For the text-containing cell, return its midpoint in [x, y] coordinate format. 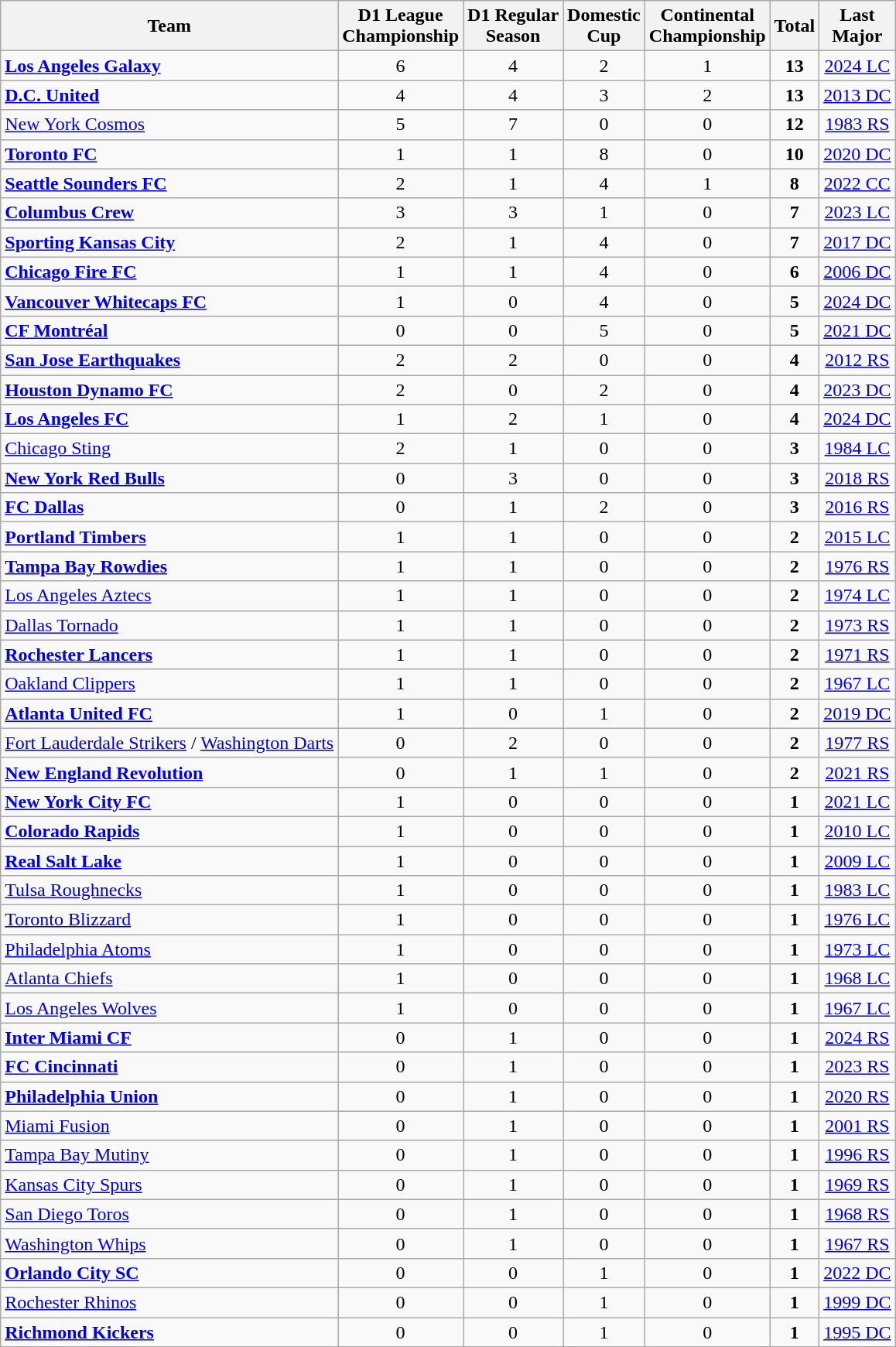
Los Angeles Galaxy [169, 66]
New England Revolution [169, 772]
2021 RS [857, 772]
2010 LC [857, 831]
1995 DC [857, 1332]
Richmond Kickers [169, 1332]
Portland Timbers [169, 537]
Houston Dynamo FC [169, 389]
2020 RS [857, 1096]
1999 DC [857, 1302]
Colorado Rapids [169, 831]
D1 LeagueChampionship [401, 26]
Rochester Rhinos [169, 1302]
1967 RS [857, 1243]
2022 DC [857, 1273]
1968 LC [857, 979]
Team [169, 26]
Atlanta United FC [169, 713]
Los Angeles FC [169, 419]
2001 RS [857, 1126]
2013 DC [857, 95]
1973 RS [857, 625]
Miami Fusion [169, 1126]
1971 RS [857, 655]
CF Montréal [169, 330]
Total [795, 26]
12 [795, 125]
Kansas City Spurs [169, 1185]
Sporting Kansas City [169, 242]
Philadelphia Atoms [169, 949]
New York City FC [169, 802]
1983 LC [857, 891]
1973 LC [857, 949]
1977 RS [857, 743]
1974 LC [857, 596]
Seattle Sounders FC [169, 183]
2009 LC [857, 861]
Washington Whips [169, 1243]
Philadelphia Union [169, 1096]
Tulsa Roughnecks [169, 891]
2012 RS [857, 360]
San Jose Earthquakes [169, 360]
2022 CC [857, 183]
Oakland Clippers [169, 684]
2016 RS [857, 508]
Fort Lauderdale Strikers / Washington Darts [169, 743]
D1 RegularSeason [514, 26]
2024 RS [857, 1038]
Toronto Blizzard [169, 920]
Vancouver Whitecaps FC [169, 301]
1996 RS [857, 1155]
1968 RS [857, 1214]
Toronto FC [169, 154]
2023 DC [857, 389]
2023 RS [857, 1067]
2020 DC [857, 154]
San Diego Toros [169, 1214]
10 [795, 154]
2019 DC [857, 713]
1976 RS [857, 566]
Tampa Bay Mutiny [169, 1155]
FC Dallas [169, 508]
ContinentalChampionship [707, 26]
1969 RS [857, 1185]
FC Cincinnati [169, 1067]
Tampa Bay Rowdies [169, 566]
2015 LC [857, 537]
Atlanta Chiefs [169, 979]
New York Red Bulls [169, 478]
Columbus Crew [169, 213]
Inter Miami CF [169, 1038]
2021 DC [857, 330]
Orlando City SC [169, 1273]
Los Angeles Aztecs [169, 596]
New York Cosmos [169, 125]
2018 RS [857, 478]
Los Angeles Wolves [169, 1008]
Chicago Fire FC [169, 272]
2017 DC [857, 242]
Rochester Lancers [169, 655]
2024 LC [857, 66]
D.C. United [169, 95]
DomesticCup [604, 26]
Dallas Tornado [169, 625]
2006 DC [857, 272]
1984 LC [857, 449]
2021 LC [857, 802]
2023 LC [857, 213]
Real Salt Lake [169, 861]
1976 LC [857, 920]
LastMajor [857, 26]
1983 RS [857, 125]
Chicago Sting [169, 449]
